Identify which cell holds the provided text, then report its [X, Y] central coordinate. 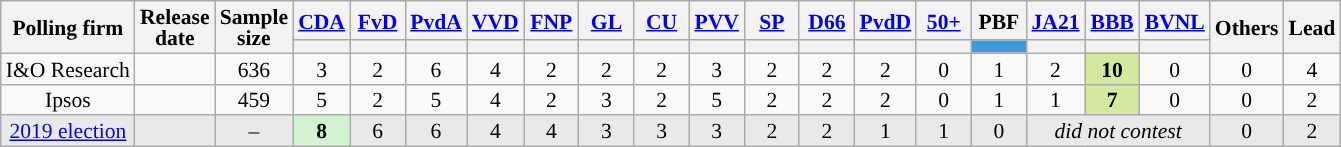
– [254, 132]
PvdA [436, 20]
GL [606, 20]
VVD [496, 20]
D66 [826, 20]
did not contest [1118, 132]
459 [254, 100]
7 [1112, 100]
FvD [378, 20]
FNP [552, 20]
Lead [1312, 27]
10 [1112, 68]
CDA [322, 20]
BVNL [1175, 20]
636 [254, 68]
Others [1247, 27]
Samplesize [254, 27]
8 [322, 132]
SP [772, 20]
PBF [998, 20]
JA21 [1055, 20]
PvdD [886, 20]
Ipsos [68, 100]
Polling firm [68, 27]
Releasedate [175, 27]
BBB [1112, 20]
I&O Research [68, 68]
CU [662, 20]
PVV [716, 20]
2019 election [68, 132]
50+ [944, 20]
